Scan for the cell matching the given text and deliver its (X, Y) coordinate at center. 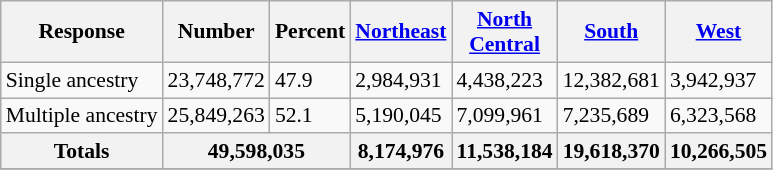
Response (82, 32)
52.1 (310, 116)
47.9 (310, 80)
Northeast (400, 32)
7,235,689 (612, 116)
Multiple ancestry (82, 116)
5,190,045 (400, 116)
7,099,961 (505, 116)
Single ancestry (82, 80)
North Central (505, 32)
Percent (310, 32)
2,984,931 (400, 80)
23,748,772 (216, 80)
8,174,976 (400, 152)
Number (216, 32)
49,598,035 (257, 152)
4,438,223 (505, 80)
6,323,568 (718, 116)
11,538,184 (505, 152)
3,942,937 (718, 80)
19,618,370 (612, 152)
25,849,263 (216, 116)
West (718, 32)
10,266,505 (718, 152)
South (612, 32)
12,382,681 (612, 80)
Totals (82, 152)
